Extract the (x, y) coordinate from the center of the cell holding the provided text.  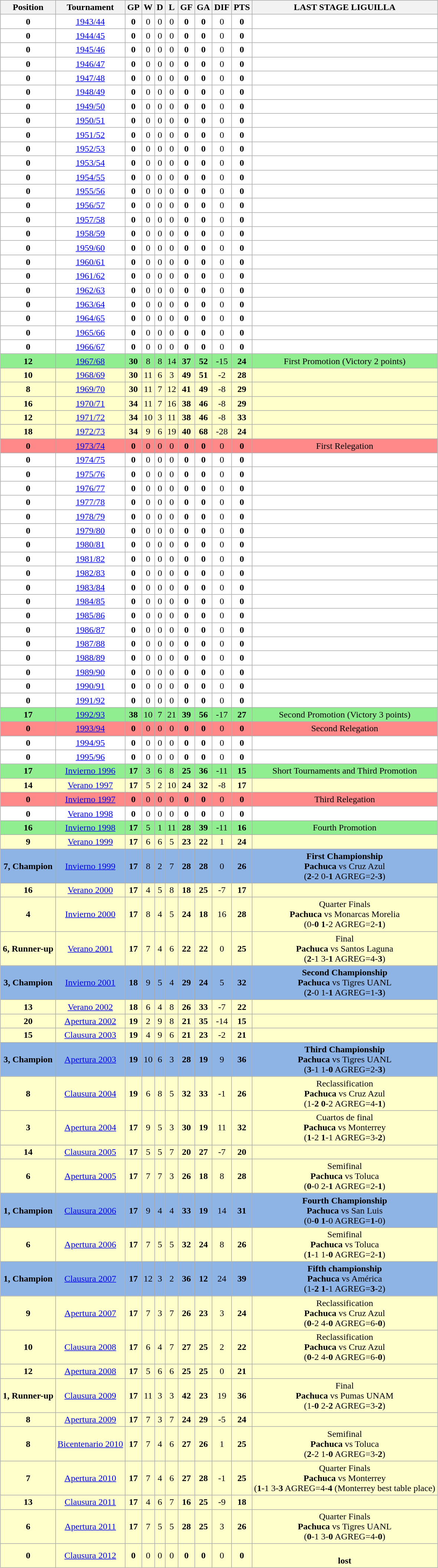
Invierno 1997 (90, 799)
ReclassificationPachuca vs Cruz Azul(1-2 0-2 AGREG=4-1) (344, 1094)
1955/56 (90, 191)
W (148, 7)
1945/46 (90, 50)
1947/48 (90, 78)
1952/53 (90, 149)
Invierno 1996 (90, 771)
1944/45 (90, 36)
Fourth ChampionshipPachuca vs San Luis(0-0 1-0 AGREG=1-0) (344, 1210)
1979/80 (90, 531)
1975/76 (90, 474)
Clausura 2012 (90, 1555)
Verano 1997 (90, 785)
Apertura 2006 (90, 1244)
Apertura 2007 (90, 1313)
Clausura 2009 (90, 1396)
Quarter FinalsPachuca vs Monarcas Morelia(0-0 1-2 AGREG=2-1) (344, 914)
-28 (222, 432)
41 (186, 389)
1961/62 (90, 276)
Clausura 2003 (90, 1035)
1985/86 (90, 615)
1981/82 (90, 559)
Apertura 2003 (90, 1059)
1978/79 (90, 516)
Third Relegation (344, 799)
Short Tournaments and Third Promotion (344, 771)
Invierno 2000 (90, 914)
1963/64 (90, 304)
Verano 1998 (90, 813)
Verano 2001 (90, 949)
DIF (222, 7)
First Promotion (Victory 2 points) (344, 361)
1958/59 (90, 234)
SemifinalPachuca vs Toluca(2-2 1-0 AGREG=3-2) (344, 1444)
1973/74 (90, 446)
1992/93 (90, 715)
-15 (222, 361)
GP (133, 7)
LAST STAGE LIGUILLA (344, 7)
1990/91 (90, 686)
1, Runner-up (28, 1396)
Apertura 2010 (90, 1478)
1983/84 (90, 587)
1976/77 (90, 488)
Apertura 2005 (90, 1176)
1987/88 (90, 644)
Verano 1999 (90, 842)
GA (203, 7)
56 (203, 715)
Second Relegation (344, 729)
1988/89 (90, 658)
PTS (242, 7)
Clausura 2006 (90, 1210)
1972/73 (90, 432)
1964/65 (90, 318)
SemifinalPachuca vs Toluca(1-1 1-0 AGREG=2-1) (344, 1244)
1969/70 (90, 389)
L (171, 7)
6, Runner-up (28, 949)
Quarter FinalsPachuca vs Monterrey(1-1 3-3 AGREG=4-4 (Monterrey best table place) (344, 1478)
First ChampionshipPachuca vs Cruz Azul(2-2 0-1 AGREG=2-3) (344, 866)
Invierno 1998 (90, 827)
1967/68 (90, 361)
1984/85 (90, 601)
Fourth Promotion (344, 827)
Apertura 2002 (90, 1021)
52 (203, 361)
1977/78 (90, 502)
GF (186, 7)
37 (186, 361)
-14 (222, 1021)
SemifinalPachuca vs Toluca(0-0 2-1 AGREG=2-1) (344, 1176)
Clausura 2007 (90, 1279)
Clausura 2011 (90, 1502)
Clausura 2004 (90, 1094)
FinalPachuca vs Santos Laguna(2-1 3-1 AGREG=4-3) (344, 949)
1982/83 (90, 573)
lost (344, 1555)
1974/75 (90, 460)
1946/47 (90, 64)
Verano 2002 (90, 1007)
Apertura 2009 (90, 1420)
1960/61 (90, 262)
1943/44 (90, 22)
7, Champion (28, 866)
-9 (222, 1502)
1965/66 (90, 333)
1971/72 (90, 418)
1949/50 (90, 106)
Bicentenario 2010 (90, 1444)
Apertura 2011 (90, 1526)
51 (203, 375)
Quarter FinalsPachuca vs Tigres UANL(0-1 3-0 AGREG=4-0) (344, 1526)
1962/63 (90, 290)
1968/69 (90, 375)
Verano 2000 (90, 890)
FinalPachuca vs Pumas UNAM(1-0 2-2 AGREG=3-2) (344, 1396)
1954/55 (90, 177)
Apertura 2004 (90, 1128)
1951/52 (90, 135)
D (160, 7)
Position (28, 7)
1989/90 (90, 672)
Second Promotion (Victory 3 points) (344, 715)
1948/49 (90, 92)
Second ChampionshipPachuca vs Tigres UANL(2-0 1-1 AGREG=1-3) (344, 983)
Third ChampionshipPachuca vs Tigres UANL(3-1 1-0 AGREG=2-3) (344, 1059)
Clausura 2005 (90, 1152)
1980/81 (90, 545)
35 (203, 1021)
1959/60 (90, 248)
Clausura 2008 (90, 1347)
1994/95 (90, 743)
1956/57 (90, 205)
1966/67 (90, 347)
68 (203, 432)
-17 (222, 715)
1970/71 (90, 403)
1957/58 (90, 220)
1950/51 (90, 120)
42 (186, 1396)
1953/54 (90, 163)
Invierno 1999 (90, 866)
1995/96 (90, 757)
-5 (222, 1420)
Fifth championshipPachuca vs América(1-2 1-1 AGREG=3-2) (344, 1279)
40 (186, 432)
Invierno 2001 (90, 983)
Cuartos de finalPachuca vs Monterrey(1-2 1-1 AGREG=3-2) (344, 1128)
1991/92 (90, 700)
31 (242, 1210)
1986/87 (90, 630)
1993/94 (90, 729)
Apertura 2008 (90, 1371)
Tournament (90, 7)
First Relegation (344, 446)
